Identify which cell holds the provided text, then report its (x, y) central coordinate. 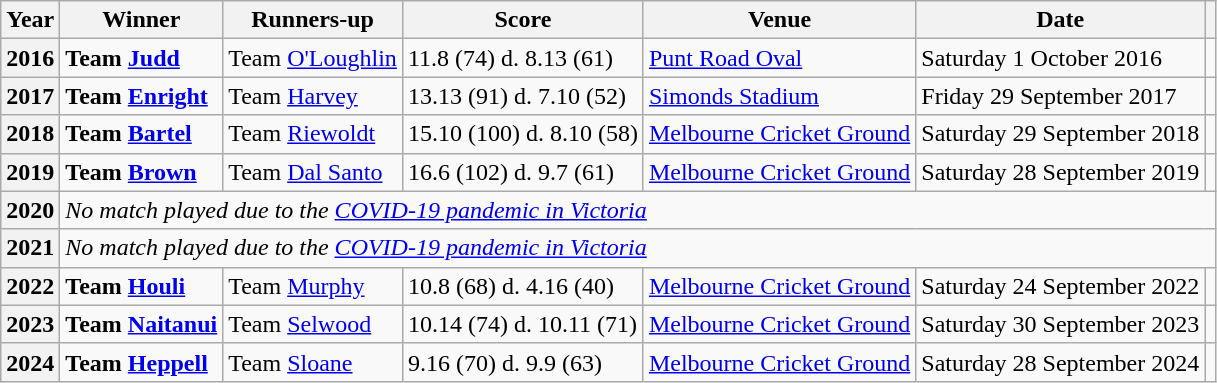
Runners-up (313, 20)
Team Murphy (313, 286)
Team Naitanui (142, 324)
Winner (142, 20)
2020 (30, 210)
16.6 (102) d. 9.7 (61) (522, 172)
11.8 (74) d. 8.13 (61) (522, 58)
Team Harvey (313, 96)
10.14 (74) d. 10.11 (71) (522, 324)
Score (522, 20)
2018 (30, 134)
Team Riewoldt (313, 134)
Saturday 30 September 2023 (1060, 324)
2021 (30, 248)
Punt Road Oval (779, 58)
Team Selwood (313, 324)
Team Dal Santo (313, 172)
2023 (30, 324)
Friday 29 September 2017 (1060, 96)
Saturday 28 September 2024 (1060, 362)
9.16 (70) d. 9.9 (63) (522, 362)
2024 (30, 362)
10.8 (68) d. 4.16 (40) (522, 286)
Date (1060, 20)
Year (30, 20)
15.10 (100) d. 8.10 (58) (522, 134)
Venue (779, 20)
Saturday 24 September 2022 (1060, 286)
Team Judd (142, 58)
2017 (30, 96)
2016 (30, 58)
Team O'Loughlin (313, 58)
2019 (30, 172)
Team Brown (142, 172)
Team Enright (142, 96)
Saturday 28 September 2019 (1060, 172)
Team Bartel (142, 134)
Saturday 1 October 2016 (1060, 58)
Simonds Stadium (779, 96)
Team Houli (142, 286)
Team Heppell (142, 362)
2022 (30, 286)
13.13 (91) d. 7.10 (52) (522, 96)
Saturday 29 September 2018 (1060, 134)
Team Sloane (313, 362)
